From the cell containing the given text, extract its center point as (X, Y) coordinate. 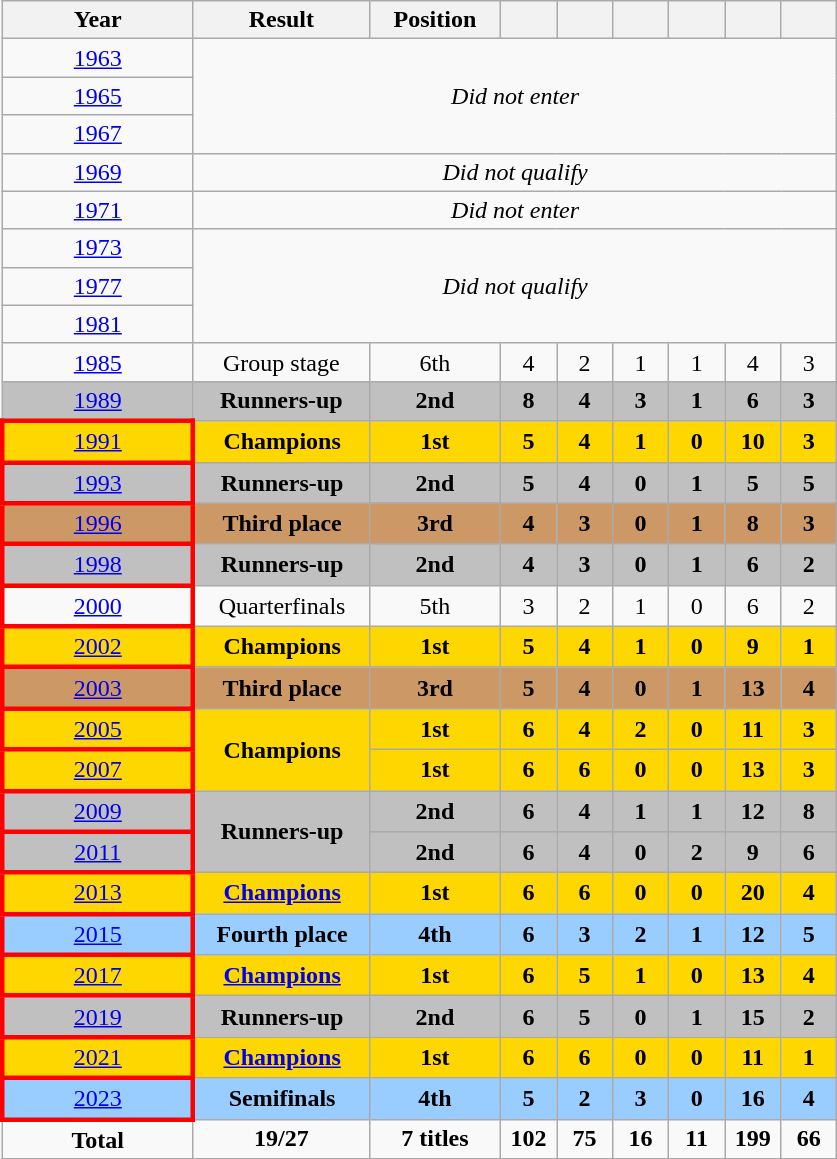
2003 (98, 688)
1969 (98, 172)
5th (434, 606)
1996 (98, 524)
1967 (98, 134)
1989 (98, 401)
2017 (98, 976)
1985 (98, 362)
10 (753, 442)
2013 (98, 894)
7 titles (434, 1139)
2002 (98, 646)
19/27 (281, 1139)
Result (281, 20)
1991 (98, 442)
1981 (98, 324)
2000 (98, 606)
Position (434, 20)
66 (809, 1139)
6th (434, 362)
Semifinals (281, 1098)
2021 (98, 1058)
Group stage (281, 362)
75 (584, 1139)
20 (753, 894)
2007 (98, 770)
2009 (98, 810)
Quarterfinals (281, 606)
2011 (98, 852)
102 (528, 1139)
2023 (98, 1098)
1998 (98, 564)
199 (753, 1139)
Fourth place (281, 934)
1993 (98, 482)
1971 (98, 210)
2019 (98, 1016)
2005 (98, 728)
1977 (98, 286)
2015 (98, 934)
15 (753, 1016)
1973 (98, 248)
Total (98, 1139)
1965 (98, 96)
Year (98, 20)
1963 (98, 58)
